Provide the (x, y) coordinate of the cell's center where the given text is located.  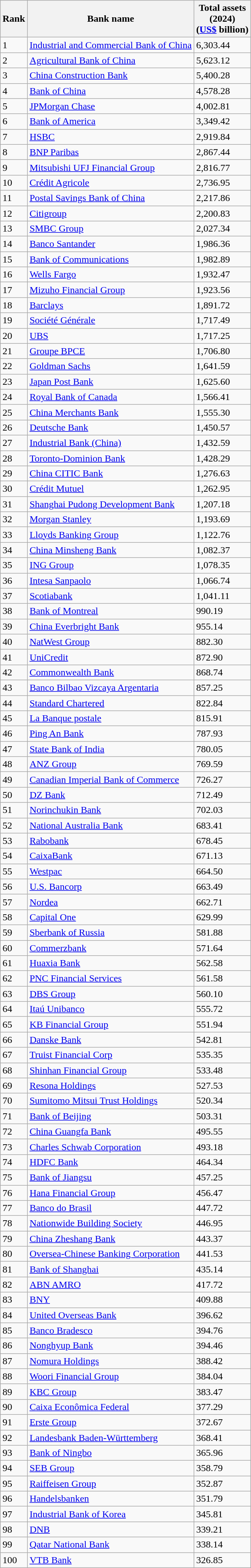
882.30 (222, 642)
1,641.59 (222, 366)
535.35 (222, 1055)
435.14 (222, 1269)
Rabobank (111, 841)
PNC Financial Services (111, 979)
59 (14, 932)
Sberbank of Russia (111, 932)
49 (14, 780)
2,027.34 (222, 229)
ABN AMRO (111, 1285)
55 (14, 871)
46 (14, 734)
44 (14, 703)
Industrial and Commercial Bank of China (111, 45)
Wells Fargo (111, 275)
441.53 (222, 1254)
95 (14, 1484)
4,578.28 (222, 91)
12 (14, 213)
72 (14, 1131)
Nonghyup Bank (111, 1346)
Crédit Mutuel (111, 489)
73 (14, 1147)
96 (14, 1499)
43 (14, 688)
5,623.12 (222, 60)
1,450.57 (222, 427)
Intesa Sanpaolo (111, 581)
26 (14, 427)
2,867.44 (222, 152)
BNP Paribas (111, 152)
Barclays (111, 305)
67 (14, 1055)
Oversea-Chinese Banking Corporation (111, 1254)
70 (14, 1101)
28 (14, 458)
U.S. Bancorp (111, 887)
Morgan Stanley (111, 519)
83 (14, 1300)
58 (14, 917)
4,002.81 (222, 106)
2,816.77 (222, 167)
10 (14, 183)
Crédit Agricole (111, 183)
United Overseas Bank (111, 1315)
UniCredit (111, 657)
Total assets(2024)(US$ billion) (222, 19)
Bank of America (111, 121)
3 (14, 76)
Huaxia Bank (111, 963)
Charles Schwab Corporation (111, 1147)
Banco Santander (111, 244)
85 (14, 1330)
1 (14, 45)
372.67 (222, 1422)
Woori Financial Group (111, 1376)
17 (14, 290)
352.87 (222, 1484)
61 (14, 963)
384.04 (222, 1376)
China Zheshang Bank (111, 1239)
98 (14, 1529)
1,706.80 (222, 351)
40 (14, 642)
872.90 (222, 657)
24 (14, 397)
581.88 (222, 932)
92 (14, 1437)
79 (14, 1239)
41 (14, 657)
China Merchants Bank (111, 412)
Itaú Unibanco (111, 1009)
Postal Savings Bank of China (111, 198)
2,919.84 (222, 137)
815.91 (222, 718)
Resona Holdings (111, 1086)
Lloyds Banking Group (111, 535)
China Guangfa Bank (111, 1131)
15 (14, 259)
65 (14, 1024)
Groupe BPCE (111, 351)
77 (14, 1208)
36 (14, 581)
1,923.56 (222, 290)
DZ Bank (111, 795)
HDFC Bank (111, 1162)
UBS (111, 336)
527.53 (222, 1086)
822.84 (222, 703)
1,122.76 (222, 535)
678.45 (222, 841)
Nationwide Building Society (111, 1223)
ANZ Group (111, 764)
787.93 (222, 734)
Bank of China (111, 91)
99 (14, 1545)
18 (14, 305)
456.47 (222, 1193)
52 (14, 825)
Banco Bilbao Vizcaya Argentaria (111, 688)
Mizuho Financial Group (111, 290)
60 (14, 948)
35 (14, 565)
Royal Bank of Canada (111, 397)
Commerzbank (111, 948)
KBC Group (111, 1391)
1,717.25 (222, 336)
13 (14, 229)
712.49 (222, 795)
1,625.60 (222, 382)
1,193.69 (222, 519)
4 (14, 91)
21 (14, 351)
Banco Bradesco (111, 1330)
Japan Post Bank (111, 382)
493.18 (222, 1147)
Ping An Bank (111, 734)
48 (14, 764)
377.29 (222, 1407)
464.34 (222, 1162)
5 (14, 106)
664.50 (222, 871)
37 (14, 596)
80 (14, 1254)
32 (14, 519)
562.58 (222, 963)
89 (14, 1391)
China Minsheng Bank (111, 550)
Citigroup (111, 213)
39 (14, 626)
90 (14, 1407)
1,262.95 (222, 489)
Deutsche Bank (111, 427)
State Bank of India (111, 749)
29 (14, 474)
1,932.47 (222, 275)
Raiffeisen Group (111, 1484)
Mitsubishi UFJ Financial Group (111, 167)
383.47 (222, 1391)
533.48 (222, 1070)
560.10 (222, 994)
56 (14, 887)
Bank of Shanghai (111, 1269)
358.79 (222, 1468)
351.79 (222, 1499)
DBS Group (111, 994)
22 (14, 366)
97 (14, 1514)
662.71 (222, 902)
NatWest Group (111, 642)
82 (14, 1285)
780.05 (222, 749)
5,400.28 (222, 76)
Nomura Holdings (111, 1361)
Scotiabank (111, 596)
629.99 (222, 917)
551.94 (222, 1024)
ING Group (111, 565)
571.64 (222, 948)
443.37 (222, 1239)
JPMorgan Chase (111, 106)
57 (14, 902)
561.58 (222, 979)
Agricultural Bank of China (111, 60)
VTB Bank (111, 1560)
Danske Bank (111, 1040)
93 (14, 1453)
446.95 (222, 1223)
1,207.18 (222, 504)
368.41 (222, 1437)
Norinchukin Bank (111, 810)
6,303.44 (222, 45)
Westpac (111, 871)
100 (14, 1560)
71 (14, 1116)
68 (14, 1070)
857.25 (222, 688)
China CITIC Bank (111, 474)
2,217.86 (222, 198)
663.49 (222, 887)
53 (14, 841)
94 (14, 1468)
338.14 (222, 1545)
Truist Financial Corp (111, 1055)
Qatar National Bank (111, 1545)
16 (14, 275)
7 (14, 137)
91 (14, 1422)
2,200.83 (222, 213)
SEB Group (111, 1468)
45 (14, 718)
769.59 (222, 764)
81 (14, 1269)
339.21 (222, 1529)
457.25 (222, 1177)
11 (14, 198)
Handelsbanken (111, 1499)
87 (14, 1361)
62 (14, 979)
1,717.49 (222, 320)
1,555.30 (222, 412)
23 (14, 382)
KB Financial Group (111, 1024)
1,986.36 (222, 244)
Industrial Bank of Korea (111, 1514)
6 (14, 121)
SMBC Group (111, 229)
1,276.63 (222, 474)
1,982.89 (222, 259)
75 (14, 1177)
25 (14, 412)
542.81 (222, 1040)
1,428.29 (222, 458)
Shinhan Financial Group (111, 1070)
990.19 (222, 611)
447.72 (222, 1208)
51 (14, 810)
683.41 (222, 825)
47 (14, 749)
Bank name (111, 19)
Sumitomo Mitsui Trust Holdings (111, 1101)
63 (14, 994)
74 (14, 1162)
BNY (111, 1300)
955.14 (222, 626)
50 (14, 795)
86 (14, 1346)
396.62 (222, 1315)
394.46 (222, 1346)
Toronto-Dominion Bank (111, 458)
388.42 (222, 1361)
1,041.11 (222, 596)
CaixaBank (111, 856)
Bank of Jiangsu (111, 1177)
Goldman Sachs (111, 366)
503.31 (222, 1116)
Erste Group (111, 1422)
2,736.95 (222, 183)
Nordea (111, 902)
1,432.59 (222, 443)
30 (14, 489)
Standard Chartered (111, 703)
69 (14, 1086)
Industrial Bank (China) (111, 443)
495.55 (222, 1131)
8 (14, 152)
9 (14, 167)
La Banque postale (111, 718)
1,078.35 (222, 565)
14 (14, 244)
Bank of Beijing (111, 1116)
Hana Financial Group (111, 1193)
19 (14, 320)
1,891.72 (222, 305)
DNB (111, 1529)
National Australia Bank (111, 825)
27 (14, 443)
365.96 (222, 1453)
54 (14, 856)
China Everbright Bank (111, 626)
702.03 (222, 810)
88 (14, 1376)
Caixa Econômica Federal (111, 1407)
Commonwealth Bank (111, 672)
Banco do Brasil (111, 1208)
HSBC (111, 137)
38 (14, 611)
33 (14, 535)
2 (14, 60)
31 (14, 504)
671.13 (222, 856)
84 (14, 1315)
3,349.42 (222, 121)
868.74 (222, 672)
78 (14, 1223)
20 (14, 336)
1,566.41 (222, 397)
34 (14, 550)
Canadian Imperial Bank of Commerce (111, 780)
555.72 (222, 1009)
Bank of Communications (111, 259)
Bank of Montreal (111, 611)
345.81 (222, 1514)
726.27 (222, 780)
1,082.37 (222, 550)
66 (14, 1040)
64 (14, 1009)
Bank of Ningbo (111, 1453)
520.34 (222, 1101)
394.76 (222, 1330)
76 (14, 1193)
1,066.74 (222, 581)
Société Générale (111, 320)
326.85 (222, 1560)
42 (14, 672)
417.72 (222, 1285)
Capital One (111, 917)
409.88 (222, 1300)
China Construction Bank (111, 76)
Shanghai Pudong Development Bank (111, 504)
Rank (14, 19)
Landesbank Baden-Württemberg (111, 1437)
